Search for the cell housing the specified text and yield its (x, y) center coordinate. 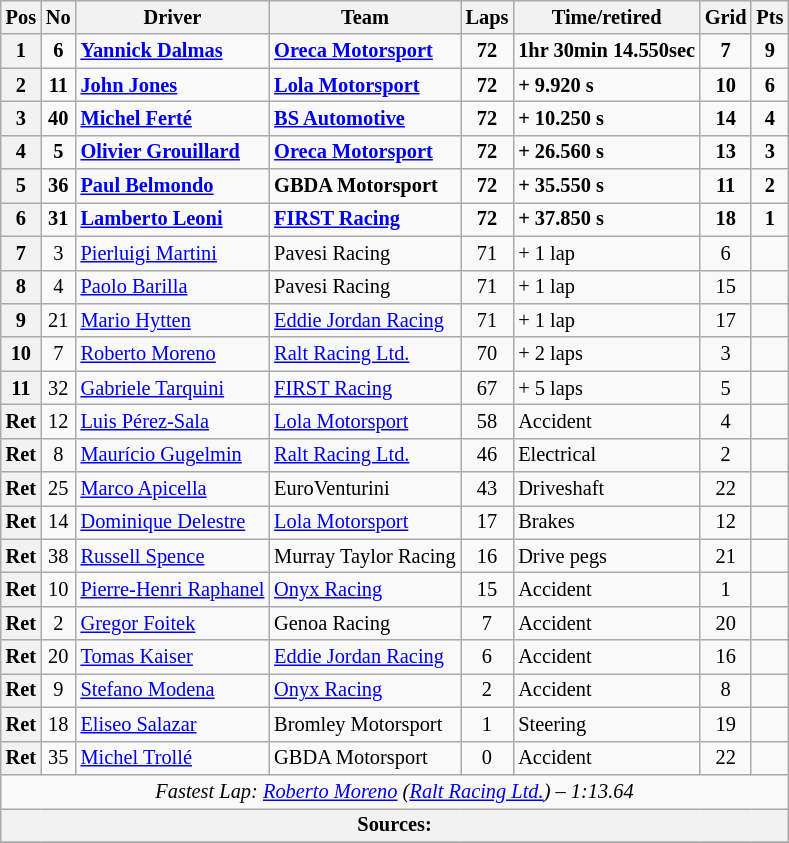
Dominique Delestre (173, 522)
Stefano Modena (173, 690)
+ 37.850 s (606, 219)
Genoa Racing (364, 623)
Driver (173, 17)
Steering (606, 724)
+ 2 laps (606, 354)
John Jones (173, 85)
Gregor Foitek (173, 623)
Sources: (395, 825)
+ 26.560 s (606, 152)
46 (488, 455)
Paul Belmondo (173, 186)
Brakes (606, 522)
Lamberto Leoni (173, 219)
Tomas Kaiser (173, 657)
Fastest Lap: Roberto Moreno (Ralt Racing Ltd.) – 1:13.64 (395, 791)
Eliseo Salazar (173, 724)
0 (488, 758)
36 (58, 186)
Yannick Dalmas (173, 51)
Murray Taylor Racing (364, 556)
19 (726, 724)
No (58, 17)
Michel Ferté (173, 118)
Drive pegs (606, 556)
Pts (770, 17)
38 (58, 556)
Time/retired (606, 17)
Team (364, 17)
BS Automotive (364, 118)
Michel Trollé (173, 758)
Maurício Gugelmin (173, 455)
Russell Spence (173, 556)
+ 5 laps (606, 388)
Luis Pérez-Sala (173, 421)
43 (488, 489)
Paolo Barilla (173, 287)
70 (488, 354)
Mario Hytten (173, 320)
35 (58, 758)
+ 9.920 s (606, 85)
32 (58, 388)
1hr 30min 14.550sec (606, 51)
Pierre-Henri Raphanel (173, 589)
Marco Apicella (173, 489)
Olivier Grouillard (173, 152)
Driveshaft (606, 489)
13 (726, 152)
Electrical (606, 455)
Pos (21, 17)
25 (58, 489)
58 (488, 421)
Pierluigi Martini (173, 253)
67 (488, 388)
Gabriele Tarquini (173, 388)
EuroVenturini (364, 489)
Laps (488, 17)
Grid (726, 17)
+ 35.550 s (606, 186)
Bromley Motorsport (364, 724)
+ 10.250 s (606, 118)
40 (58, 118)
Roberto Moreno (173, 354)
31 (58, 219)
